Find where the given text appears and provide that cell's center as [x, y] coordinate. 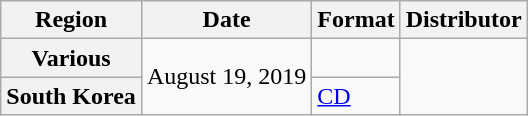
Distributor [464, 20]
Region [72, 20]
South Korea [72, 96]
CD [356, 96]
Various [72, 58]
August 19, 2019 [226, 77]
Date [226, 20]
Format [356, 20]
